Identify which cell holds the provided text, then report its (X, Y) central coordinate. 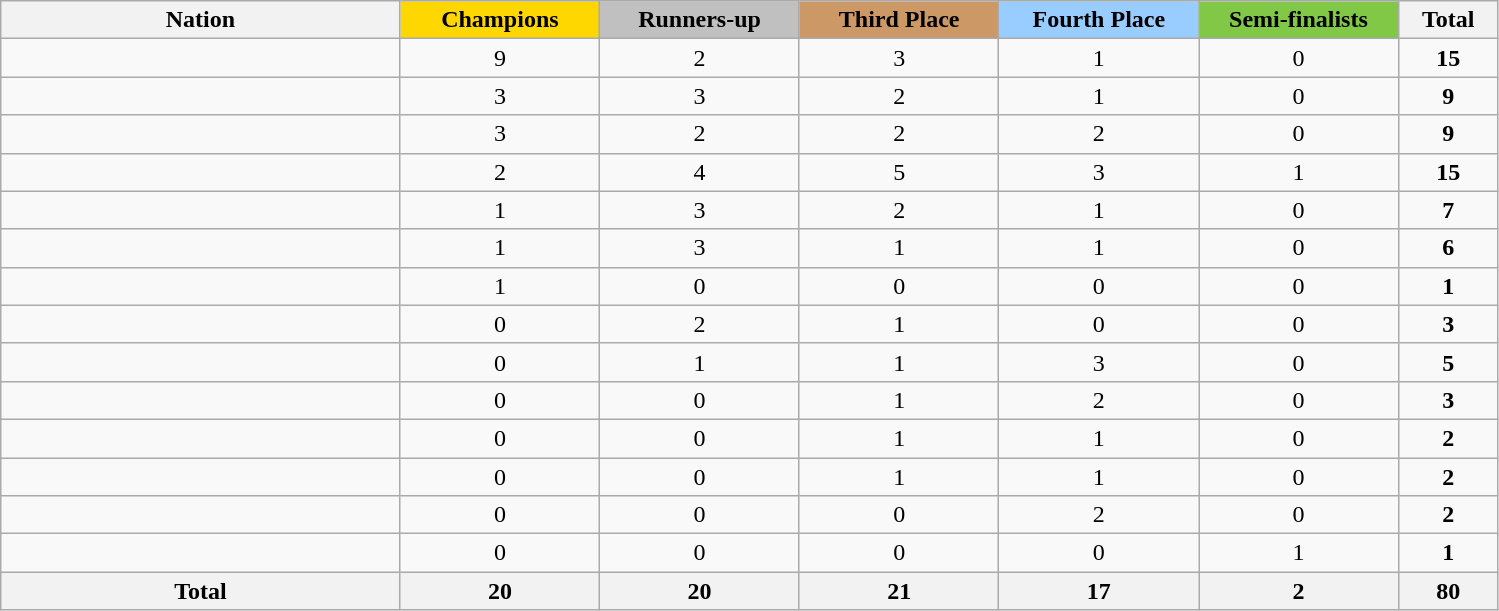
Champions (500, 20)
Runners-up (700, 20)
Semi-finalists (1299, 20)
Fourth Place (1099, 20)
17 (1099, 591)
7 (1448, 210)
Third Place (899, 20)
Nation (200, 20)
80 (1448, 591)
6 (1448, 248)
21 (899, 591)
4 (700, 172)
